For the text-containing cell, return its midpoint in [X, Y] coordinate format. 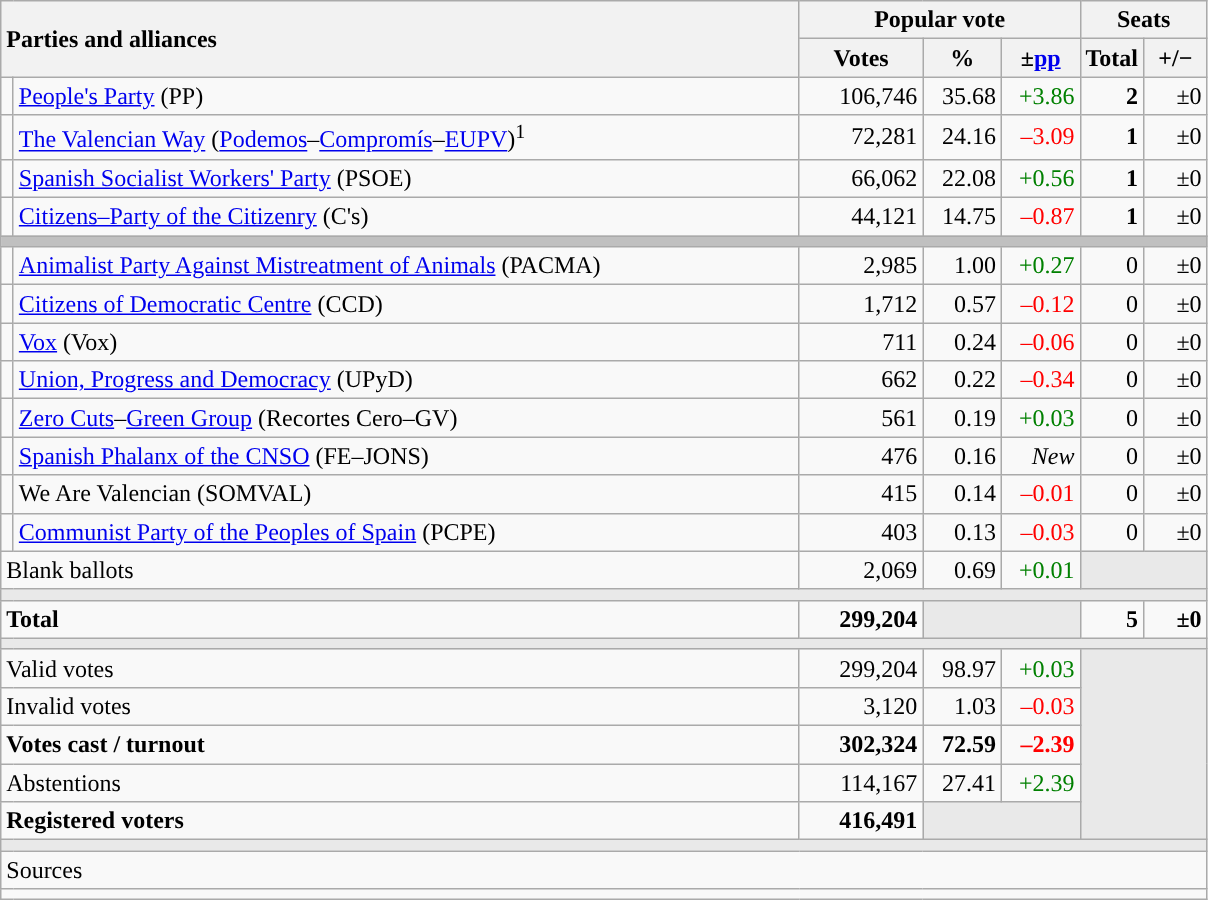
27.41 [962, 783]
72,281 [861, 138]
72.59 [962, 745]
–0.01 [1040, 494]
Invalid votes [400, 706]
22.08 [962, 178]
+0.56 [1040, 178]
476 [861, 456]
114,167 [861, 783]
–2.39 [1040, 745]
66,062 [861, 178]
0.69 [962, 570]
5 [1112, 619]
+0.27 [1040, 266]
3,120 [861, 706]
% [962, 58]
+2.39 [1040, 783]
Sources [604, 870]
1,712 [861, 304]
Citizens of Democratic Centre (CCD) [406, 304]
302,324 [861, 745]
0.57 [962, 304]
0.16 [962, 456]
416,491 [861, 821]
662 [861, 380]
Blank ballots [400, 570]
+3.86 [1040, 96]
Communist Party of the Peoples of Spain (PCPE) [406, 532]
2 [1112, 96]
–0.12 [1040, 304]
Seats [1144, 20]
0.19 [962, 418]
711 [861, 342]
Valid votes [400, 668]
Spanish Socialist Workers' Party (PSOE) [406, 178]
98.97 [962, 668]
561 [861, 418]
±pp [1040, 58]
–0.87 [1040, 217]
+/− [1176, 58]
Abstentions [400, 783]
403 [861, 532]
We Are Valencian (SOMVAL) [406, 494]
1.03 [962, 706]
Vox (Vox) [406, 342]
0.22 [962, 380]
–0.34 [1040, 380]
Zero Cuts–Green Group (Recortes Cero–GV) [406, 418]
–3.09 [1040, 138]
35.68 [962, 96]
New [1040, 456]
24.16 [962, 138]
44,121 [861, 217]
Union, Progress and Democracy (UPyD) [406, 380]
Registered voters [400, 821]
0.14 [962, 494]
14.75 [962, 217]
0.24 [962, 342]
Citizens–Party of the Citizenry (C's) [406, 217]
Popular vote [940, 20]
Animalist Party Against Mistreatment of Animals (PACMA) [406, 266]
Parties and alliances [400, 39]
415 [861, 494]
106,746 [861, 96]
2,069 [861, 570]
–0.06 [1040, 342]
Votes [861, 58]
Spanish Phalanx of the CNSO (FE–JONS) [406, 456]
Votes cast / turnout [400, 745]
+0.01 [1040, 570]
The Valencian Way (Podemos–Compromís–EUPV)1 [406, 138]
1.00 [962, 266]
People's Party (PP) [406, 96]
2,985 [861, 266]
0.13 [962, 532]
